Return the [x, y] coordinate for the center point of the cell that contains the specified text.  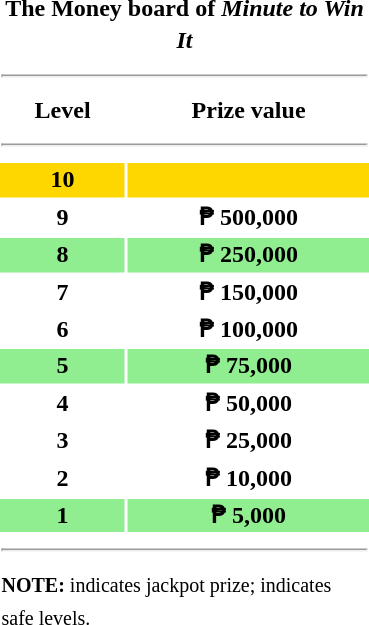
2 [62, 478]
8 [62, 255]
₱ 75,000 [248, 367]
₱ 100,000 [248, 329]
5 [62, 367]
7 [62, 292]
₱ 250,000 [248, 255]
₱ 500,000 [248, 218]
Prize value [248, 110]
₱ 10,000 [248, 478]
3 [62, 441]
₱ 25,000 [248, 441]
9 [62, 218]
Level [62, 110]
₱ 150,000 [248, 292]
₱ 50,000 [248, 404]
6 [62, 329]
4 [62, 404]
1 [62, 515]
10 [62, 181]
₱ 5,000 [248, 515]
